Search for the cell housing the specified text and yield its (X, Y) center coordinate. 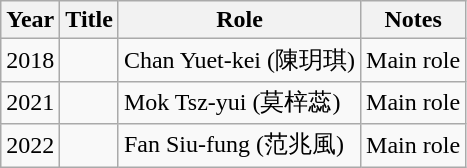
Role (239, 20)
Notes (414, 20)
Chan Yuet-kei (陳玥琪) (239, 60)
Mok Tsz-yui (莫梓蕊) (239, 102)
2021 (30, 102)
Title (90, 20)
2022 (30, 146)
Year (30, 20)
2018 (30, 60)
Fan Siu-fung (范兆風) (239, 146)
